Return the [x, y] coordinate for the center point of the cell that contains the specified text.  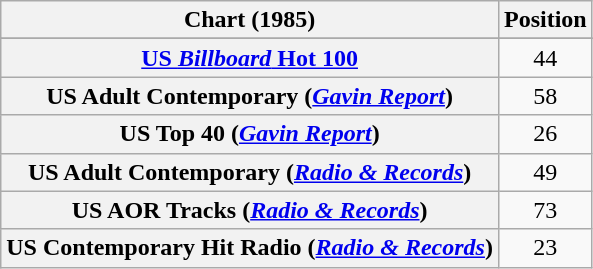
26 [545, 134]
Chart (1985) [250, 20]
US Billboard Hot 100 [250, 58]
Position [545, 20]
73 [545, 210]
US Contemporary Hit Radio (Radio & Records) [250, 248]
58 [545, 96]
US Adult Contemporary (Radio & Records) [250, 172]
US Adult Contemporary (Gavin Report) [250, 96]
23 [545, 248]
US AOR Tracks (Radio & Records) [250, 210]
44 [545, 58]
49 [545, 172]
US Top 40 (Gavin Report) [250, 134]
